Pinpoint the cell where the given text exists, returning its (x, y) midpoint coordinate. 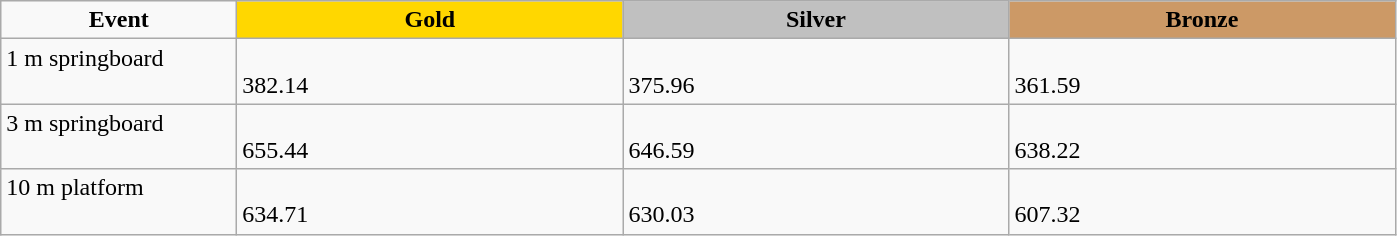
634.71 (430, 202)
375.96 (816, 72)
Silver (816, 20)
361.59 (1202, 72)
10 m platform (119, 202)
1 m springboard (119, 72)
646.59 (816, 136)
Gold (430, 20)
630.03 (816, 202)
Bronze (1202, 20)
655.44 (430, 136)
382.14 (430, 72)
607.32 (1202, 202)
3 m springboard (119, 136)
Event (119, 20)
638.22 (1202, 136)
